Locate the cell with the specified text and output its [x, y] center coordinate. 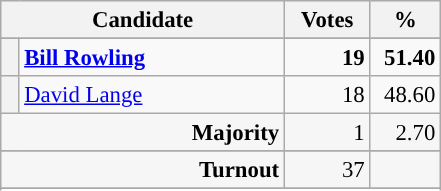
48.60 [406, 95]
David Lange [152, 95]
Candidate [143, 20]
Votes [327, 20]
Turnout [143, 170]
% [406, 20]
Majority [143, 133]
19 [327, 58]
2.70 [406, 133]
1 [327, 133]
37 [327, 170]
51.40 [406, 58]
18 [327, 95]
Bill Rowling [152, 58]
